Identify which cell holds the provided text, then report its (X, Y) central coordinate. 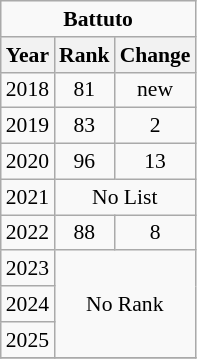
new (156, 90)
Year (28, 55)
13 (156, 162)
2025 (28, 340)
2021 (28, 197)
No Rank (124, 304)
2022 (28, 233)
88 (84, 233)
2024 (28, 304)
2018 (28, 90)
83 (84, 126)
2019 (28, 126)
8 (156, 233)
Change (156, 55)
No List (124, 197)
Battuto (98, 19)
2023 (28, 269)
Rank (84, 55)
2 (156, 126)
96 (84, 162)
2020 (28, 162)
81 (84, 90)
